Provide the (x, y) coordinate of the cell's center where the given text is located.  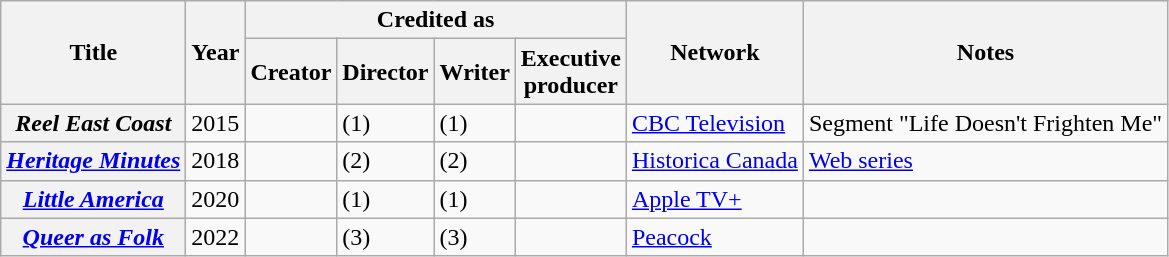
Historica Canada (714, 161)
Apple TV+ (714, 199)
2022 (216, 237)
Network (714, 52)
Little America (94, 199)
Writer (474, 72)
Creator (291, 72)
Segment "Life Doesn't Frighten Me" (985, 123)
Year (216, 52)
Queer as Folk (94, 237)
Reel East Coast (94, 123)
2018 (216, 161)
2015 (216, 123)
Director (386, 72)
Executiveproducer (570, 72)
CBC Television (714, 123)
Heritage Minutes (94, 161)
Notes (985, 52)
2020 (216, 199)
Peacock (714, 237)
Title (94, 52)
Web series (985, 161)
Credited as (436, 20)
